Determine the (x, y) coordinate at the center of the cell enclosing the given text.  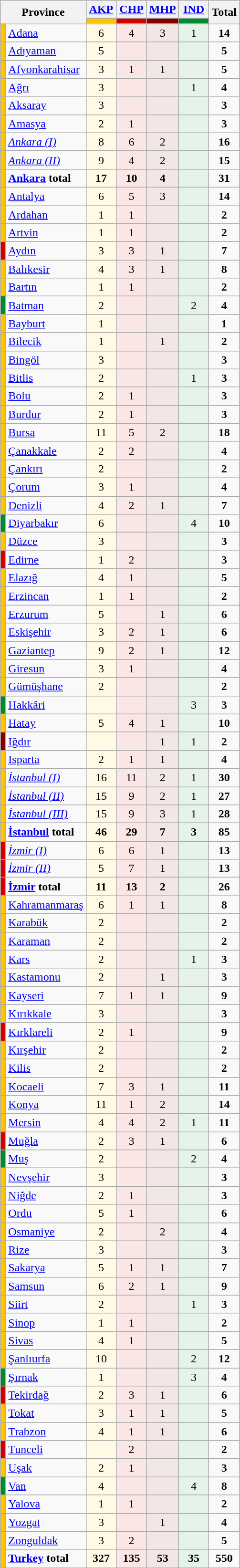
35 (194, 1558)
Karaman (46, 941)
Eskişehir (46, 632)
Diyarbakır (46, 523)
Isparta (46, 759)
CHP (132, 10)
Denizli (46, 505)
Muş (46, 1159)
17 (101, 178)
Ankara (I) (46, 142)
28 (224, 814)
Çanakkale (46, 450)
Afyonkarahisar (46, 69)
Niğde (46, 1195)
Bingöl (46, 360)
İstanbul (III) (46, 814)
Ankara total (46, 178)
29 (132, 832)
Amasya (46, 124)
Bartın (46, 287)
135 (132, 1558)
İstanbul (I) (46, 777)
Kastamonu (46, 977)
Gümüşhane (46, 687)
İzmir (II) (46, 868)
Total (224, 12)
İstanbul total (46, 832)
27 (224, 795)
Giresun (46, 669)
327 (101, 1558)
Bursa (46, 432)
IND (194, 10)
85 (224, 832)
Uşak (46, 1468)
Bayburt (46, 324)
Çorum (46, 487)
MHP (162, 10)
Elazığ (46, 578)
Trabzon (46, 1432)
Ağrı (46, 87)
Turkey total (46, 1558)
Sinop (46, 1322)
Muğla (46, 1141)
Tunceli (46, 1450)
Ardahan (46, 214)
26 (224, 887)
Hakkâri (46, 705)
Province (43, 12)
Bilecik (46, 342)
Bolu (46, 396)
Kilis (46, 1068)
İstanbul (II) (46, 795)
Çankırı (46, 469)
30 (224, 777)
Sivas (46, 1340)
Konya (46, 1105)
550 (224, 1558)
Kahramanmaraş (46, 905)
İzmir total (46, 887)
Zonguldak (46, 1540)
Erzincan (46, 596)
Burdur (46, 414)
Hatay (46, 723)
Erzurum (46, 614)
Batman (46, 305)
Kırklareli (46, 1032)
Artvin (46, 233)
Sakarya (46, 1268)
Rize (46, 1250)
İzmir (I) (46, 850)
Kırıkkale (46, 1014)
Osmaniye (46, 1232)
Gaziantep (46, 650)
Edirne (46, 560)
Düzce (46, 542)
Adıyaman (46, 51)
Yalova (46, 1504)
Siirt (46, 1304)
Antalya (46, 196)
Şırnak (46, 1377)
Samsun (46, 1286)
Iğdır (46, 741)
18 (224, 432)
Yozgat (46, 1522)
Aydın (46, 251)
Ankara (II) (46, 160)
Aksaray (46, 105)
Kocaeli (46, 1087)
Karabük (46, 923)
Tekirdağ (46, 1395)
Ordu (46, 1213)
Adana (46, 33)
Bitlis (46, 378)
Kayseri (46, 995)
Balıkesir (46, 269)
Şanlıurfa (46, 1359)
Kırşehir (46, 1050)
31 (224, 178)
Van (46, 1486)
Tokat (46, 1413)
46 (101, 832)
Nevşehir (46, 1177)
AKP (101, 10)
Mersin (46, 1123)
Kars (46, 959)
53 (162, 1558)
